Provide the (x, y) coordinate of the cell's center where the given text is located.  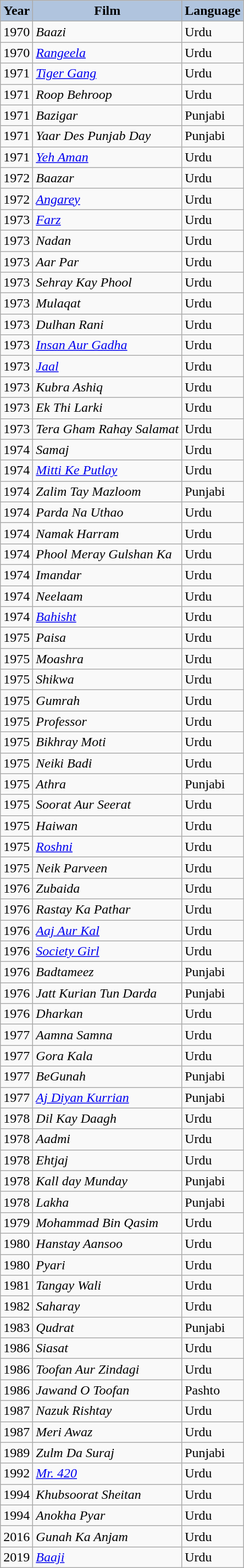
Neik Parveen (108, 867)
1992 (16, 1474)
Baaji (108, 1557)
Tera Gham Rahay Salamat (108, 429)
Language (213, 11)
Yaar Des Punjab Day (108, 136)
Anokha Pyar (108, 1515)
1989 (16, 1453)
Athra (108, 784)
Siasat (108, 1348)
Neelaam (108, 596)
Ehtjaj (108, 1160)
2016 (16, 1536)
Year (16, 11)
Sehray Kay Phool (108, 283)
Jawand O Toofan (108, 1390)
Baazi (108, 32)
Dharkan (108, 1014)
Haiwan (108, 826)
Nazuk Rishtay (108, 1411)
Yeh Aman (108, 157)
Paisa (108, 638)
Zalim Tay Mazloom (108, 491)
Mitti Ke Putlay (108, 471)
Mohammad Bin Qasim (108, 1223)
Parda Na Uthao (108, 512)
Insan Aur Gadha (108, 345)
Pashto (213, 1390)
Jatt Kurian Tun Darda (108, 993)
Soorat Aur Seerat (108, 805)
Angarey (108, 199)
1982 (16, 1307)
Jaal (108, 366)
Aj Diyan Kurrian (108, 1097)
Bikhray Moti (108, 742)
Gumrah (108, 701)
Bahisht (108, 617)
Meri Awaz (108, 1432)
Pyari (108, 1264)
1983 (16, 1328)
Rangeela (108, 53)
Lakha (108, 1202)
Tiger Gang (108, 74)
Zubaida (108, 888)
Roop Behroop (108, 94)
Professor (108, 721)
Khubsoorat Sheitan (108, 1494)
Mulaqat (108, 304)
Roshni (108, 847)
Dil Kay Daagh (108, 1118)
Moashra (108, 659)
Aar Par (108, 262)
Kubra Ashiq (108, 387)
Farz (108, 220)
Badtameez (108, 972)
Rastay Ka Pathar (108, 909)
Imandar (108, 575)
Samaj (108, 450)
Mr. 420 (108, 1474)
BeGunah (108, 1077)
2019 (16, 1557)
1981 (16, 1286)
Film (108, 11)
1979 (16, 1223)
Ek Thi Larki (108, 408)
Tangay Wali (108, 1286)
Toofan Aur Zindagi (108, 1369)
Phool Meray Gulshan Ka (108, 554)
Kall day Munday (108, 1181)
Neiki Badi (108, 763)
Hanstay Aansoo (108, 1244)
Zulm Da Suraj (108, 1453)
Baazar (108, 178)
Gora Kala (108, 1056)
Bazigar (108, 115)
Dulhan Rani (108, 324)
Gunah Ka Anjam (108, 1536)
Nadan (108, 240)
Aadmi (108, 1139)
Society Girl (108, 951)
Saharay (108, 1307)
Shikwa (108, 680)
Qudrat (108, 1328)
Namak Harram (108, 533)
Aaj Aur Kal (108, 931)
Aamna Samna (108, 1035)
